Extract the (X, Y) coordinate from the center of the cell holding the provided text.  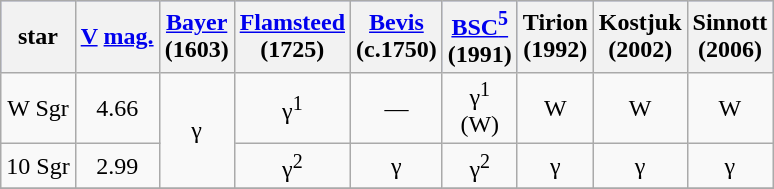
Kostjuk(2002) (640, 37)
star (38, 37)
Tirion(1992) (555, 37)
10 Sgr (38, 166)
V mag. (117, 37)
4.66 (117, 108)
2.99 (117, 166)
γ1(W) (480, 108)
BSC5(1991) (480, 37)
Bevis(c.1750) (397, 37)
Sinnott(2006) (730, 37)
W Sgr (38, 108)
γ1 (292, 108)
Flamsteed(1725) (292, 37)
Bayer(1603) (196, 37)
― (397, 108)
